Identify which cell holds the provided text, then report its (x, y) central coordinate. 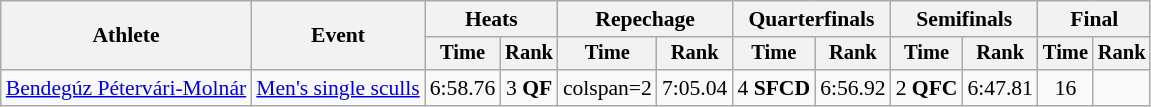
6:58.76 (462, 88)
Men's single sculls (338, 88)
3 QF (529, 88)
Repechage (646, 19)
Semifinals (964, 19)
Final (1094, 19)
Heats (492, 19)
Athlete (126, 36)
6:47.81 (1000, 88)
2 QFC (927, 88)
6:56.92 (852, 88)
Bendegúz Pétervári-Molnár (126, 88)
Quarterfinals (811, 19)
colspan=2 (608, 88)
16 (1066, 88)
4 SFCD (774, 88)
7:05.04 (694, 88)
Event (338, 36)
